Search for the cell housing the specified text and yield its [x, y] center coordinate. 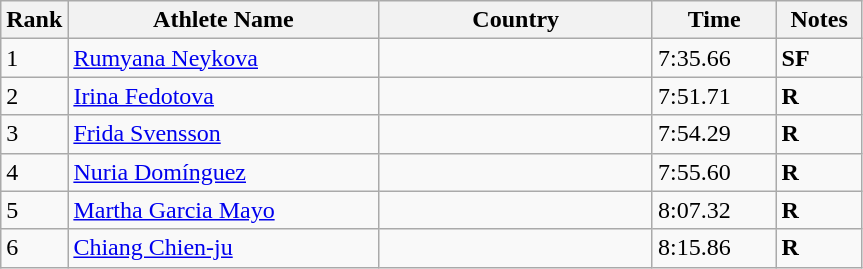
3 [34, 134]
4 [34, 172]
Chiang Chien-ju [224, 248]
SF [819, 58]
5 [34, 210]
Irina Fedotova [224, 96]
Country [516, 20]
7:35.66 [714, 58]
7:54.29 [714, 134]
Nuria Domínguez [224, 172]
7:51.71 [714, 96]
Rank [34, 20]
1 [34, 58]
6 [34, 248]
Martha Garcia Mayo [224, 210]
Athlete Name [224, 20]
8:15.86 [714, 248]
7:55.60 [714, 172]
8:07.32 [714, 210]
Frida Svensson [224, 134]
Rumyana Neykova [224, 58]
2 [34, 96]
Time [714, 20]
Notes [819, 20]
